Find where the given text appears and provide that cell's center as (X, Y) coordinate. 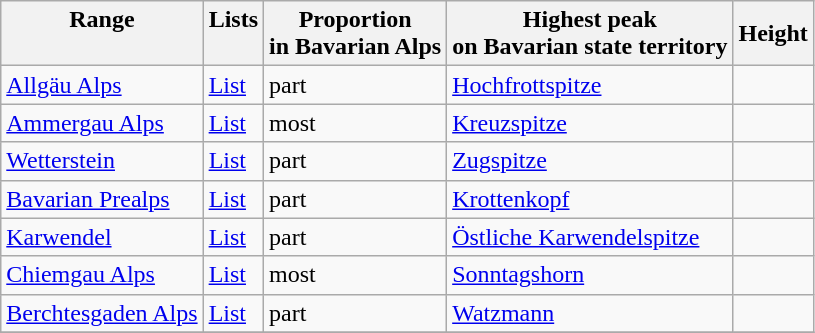
Chiemgau Alps (102, 275)
Hochfrottspitze (590, 85)
Height (773, 34)
Kreuzspitze (590, 123)
Allgäu Alps (102, 85)
Karwendel (102, 237)
Krottenkopf (590, 199)
Proportionin Bavarian Alps (356, 34)
Ammergau Alps (102, 123)
Lists (233, 34)
Zugspitze (590, 161)
Östliche Karwendelspitze (590, 237)
Wetterstein (102, 161)
Watzmann (590, 313)
Sonntagshorn (590, 275)
Bavarian Prealps (102, 199)
Berchtesgaden Alps (102, 313)
Range (102, 34)
Highest peakon Bavarian state territory (590, 34)
